Provide the (X, Y) coordinate of the cell's center where the given text is located.  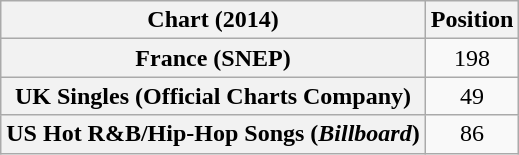
49 (472, 96)
86 (472, 134)
US Hot R&B/Hip-Hop Songs (Billboard) (213, 134)
UK Singles (Official Charts Company) (213, 96)
Position (472, 20)
198 (472, 58)
France (SNEP) (213, 58)
Chart (2014) (213, 20)
